Output the (x, y) coordinate of the center of the cell containing the given text.  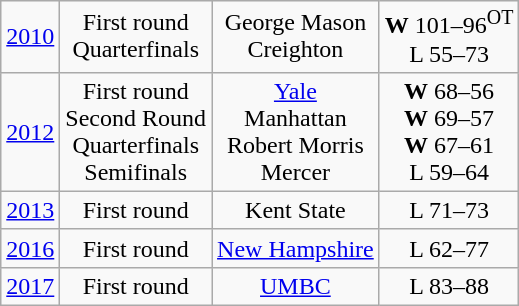
First roundQuarterfinals (136, 37)
YaleManhattanRobert MorrisMercer (296, 132)
W 68–56W 69–57W 67–61L 59–64 (449, 132)
2016 (30, 248)
George MasonCreighton (296, 37)
First roundSecond RoundQuarterfinalsSemifinals (136, 132)
2017 (30, 286)
UMBC (296, 286)
2010 (30, 37)
New Hampshire (296, 248)
W 101–96OTL 55–73 (449, 37)
2012 (30, 132)
2013 (30, 210)
L 83–88 (449, 286)
Kent State (296, 210)
L 62–77 (449, 248)
L 71–73 (449, 210)
